Return the [x, y] coordinate for the center point of the cell that contains the specified text.  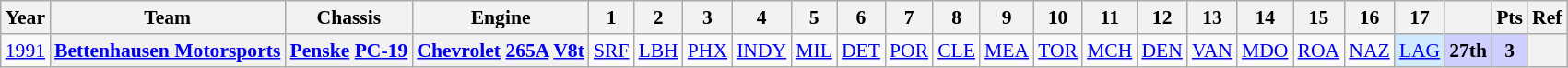
MEA [1007, 51]
6 [861, 17]
MDO [1265, 51]
MCH [1110, 51]
10 [1058, 17]
DEN [1161, 51]
27th [1468, 51]
Team [168, 17]
LBH [658, 51]
LAG [1420, 51]
ROA [1319, 51]
12 [1161, 17]
Chassis [348, 17]
13 [1212, 17]
11 [1110, 17]
PHX [708, 51]
Engine [501, 17]
Year [26, 17]
8 [957, 17]
CLE [957, 51]
16 [1369, 17]
5 [814, 17]
15 [1319, 17]
TOR [1058, 51]
Penske PC-19 [348, 51]
INDY [761, 51]
7 [909, 17]
VAN [1212, 51]
1991 [26, 51]
1 [612, 17]
4 [761, 17]
17 [1420, 17]
9 [1007, 17]
DET [861, 51]
Bettenhausen Motorsports [168, 51]
Ref [1547, 17]
14 [1265, 17]
MIL [814, 51]
Pts [1510, 17]
SRF [612, 51]
NAZ [1369, 51]
Chevrolet 265A V8t [501, 51]
2 [658, 17]
POR [909, 51]
